Pinpoint the cell where the given text exists, returning its [X, Y] midpoint coordinate. 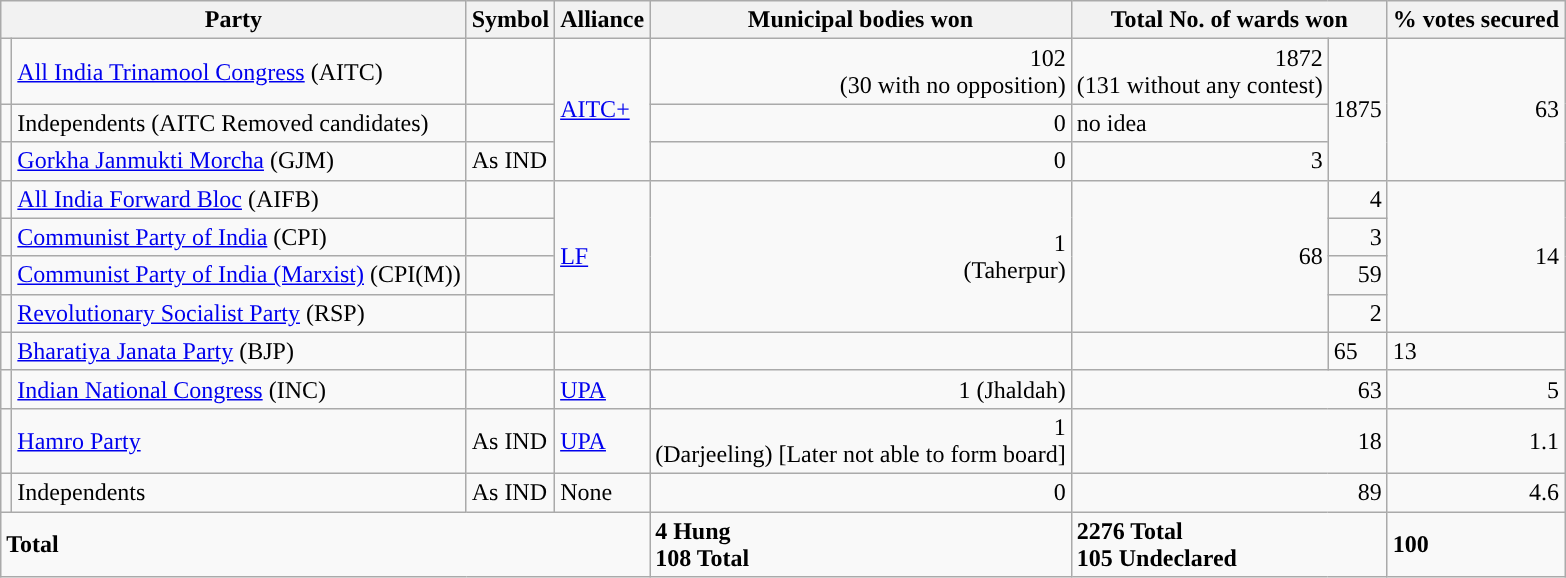
5 [1476, 389]
59 [1358, 275]
1 (Jhaldah) [861, 389]
18 [1229, 440]
no idea [1200, 123]
Independents (AITC Removed candidates) [239, 123]
1(Taherpur) [861, 256]
Indian National Congress (INC) [239, 389]
2276 Total105 Undeclared [1229, 544]
102(30 with no opposition) [861, 72]
65 [1358, 351]
Alliance [602, 20]
4.6 [1476, 492]
AITC+ [602, 110]
89 [1229, 492]
Gorkha Janmukti Morcha (GJM) [239, 161]
100 [1476, 544]
Symbol [510, 20]
LF [602, 256]
Communist Party of India (CPI) [239, 237]
All India Forward Bloc (AIFB) [239, 199]
Total No. of wards won [1229, 20]
4 [1358, 199]
Total [326, 544]
Bharatiya Janata Party (BJP) [239, 351]
1872(131 without any contest) [1200, 72]
Municipal bodies won [861, 20]
Party [234, 20]
All India Trinamool Congress (AITC) [239, 72]
14 [1476, 256]
4 Hung108 Total [861, 544]
Communist Party of India (Marxist) (CPI(M)) [239, 275]
13 [1476, 351]
Revolutionary Socialist Party (RSP) [239, 313]
Hamro Party [239, 440]
Independents [239, 492]
% votes secured [1476, 20]
68 [1200, 256]
2 [1358, 313]
1(Darjeeling) [Later not able to form board] [861, 440]
None [602, 492]
1.1 [1476, 440]
1875 [1358, 110]
